Provide the [X, Y] coordinate of the cell's center where the given text is located.  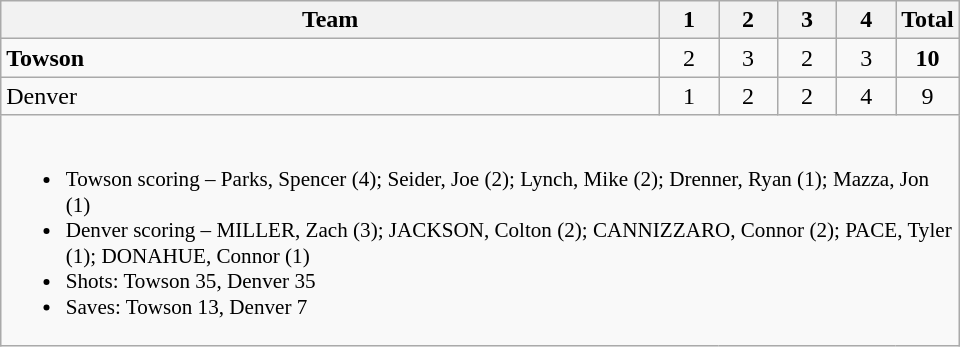
Total [928, 20]
9 [928, 96]
Towson [330, 58]
Denver [330, 96]
10 [928, 58]
Team [330, 20]
